Output the [x, y] coordinate of the center of the cell containing the given text.  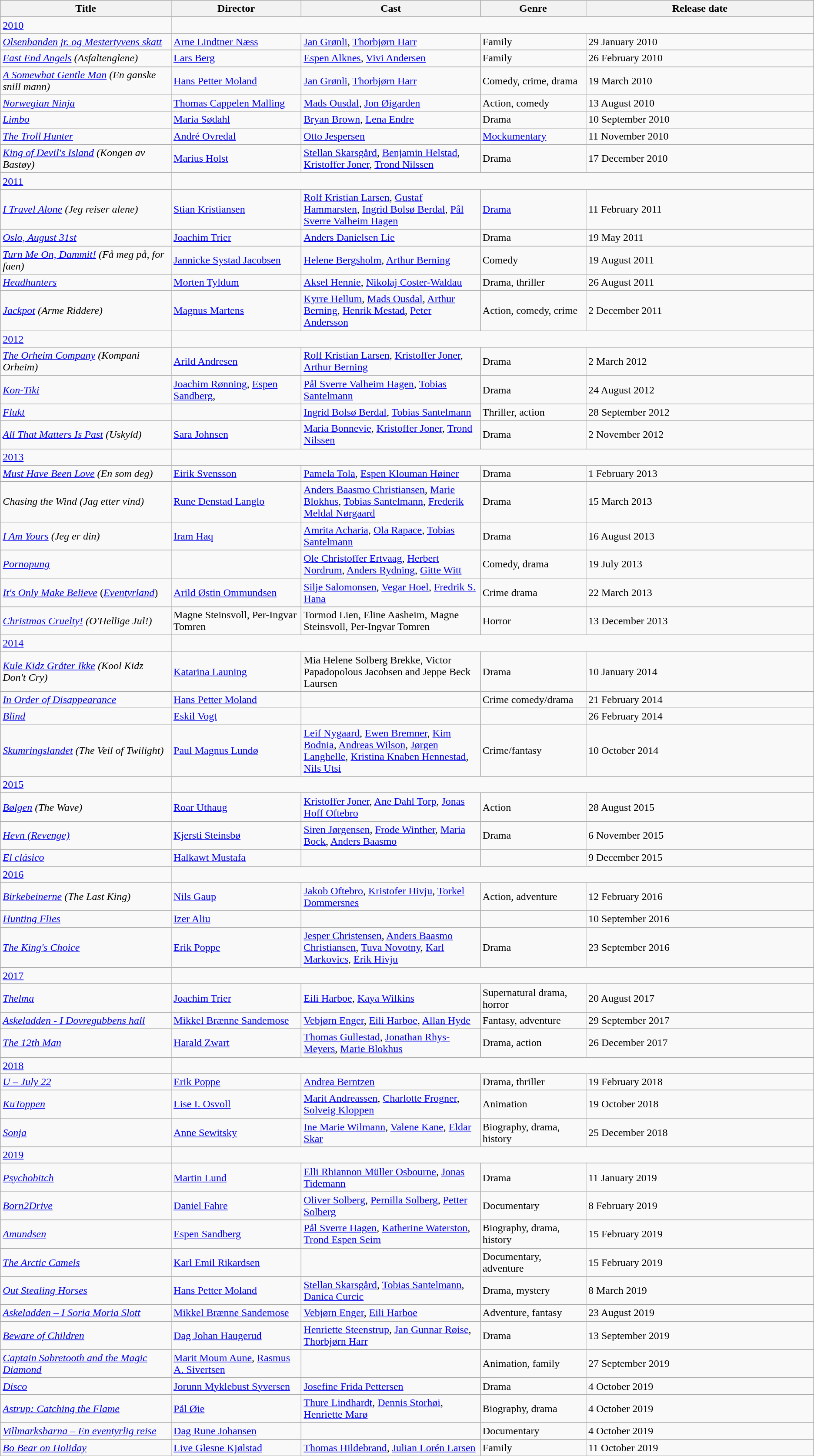
Action, comedy, crime [533, 311]
Leif Nygaard, Ewen Bremner, Kim Bodnia, Andreas Wilson, Jørgen Langhelle, Kristina Knaben Hennestad, Nils Utsi [390, 750]
Blind [86, 716]
Josefine Frida Pettersen [390, 1386]
Psychobitch [86, 1177]
Andrea Berntzen [390, 1082]
Hevn (Revenge) [86, 836]
Thomas Hildebrand, Julian Lorén Larsen [390, 1447]
Stellan Skarsgård, Benjamin Helstad, Kristoffer Joner, Trond Nilssen [390, 158]
2 March 2012 [700, 362]
Rolf Kristian Larsen, Kristoffer Joner, Arthur Berning [390, 362]
13 December 2013 [700, 621]
Morten Tyldum [237, 283]
Kyrre Hellum, Mads Ousdal, Arthur Berning, Henrik Mestad, Peter Andersson [390, 311]
Bo Bear on Holiday [86, 1447]
Fantasy, adventure [533, 1020]
Action, adventure [533, 896]
9 December 2015 [700, 858]
26 August 2011 [700, 283]
22 March 2013 [700, 592]
In Order of Disappearance [86, 700]
Marius Holst [237, 158]
Kon-Tiki [86, 390]
Biography, drama [533, 1409]
Espen Sandberg [237, 1234]
2019 [86, 1155]
Eskil Vogt [237, 716]
Thelma [86, 998]
Turn Me On, Dammit! (Få meg på, for faen) [86, 260]
Askeladden - I Dovregubbens hall [86, 1020]
King of Devil's Island (Kongen av Bastøy) [86, 158]
19 February 2018 [700, 1082]
10 October 2014 [700, 750]
19 October 2018 [700, 1104]
8 February 2019 [700, 1206]
2 December 2011 [700, 311]
2018 [86, 1066]
Must Have Been Love (En som deg) [86, 473]
11 October 2019 [700, 1447]
Arild Østin Ommundsen [237, 592]
Harald Zwart [237, 1043]
Mads Ousdal, Jon Øigarden [390, 103]
Elli Rhiannon Müller Osbourne, Jonas Tidemann [390, 1177]
Drama, mystery [533, 1290]
2016 [86, 874]
Jackpot (Arme Riddere) [86, 311]
Silje Salomonsen, Vegar Hoel, Fredrik S. Hana [390, 592]
Sonja [86, 1133]
Animation [533, 1104]
Astrup: Catching the Flame [86, 1409]
Amrita Acharia, Ola Rapace, Tobias Santelmann [390, 536]
André Ovredal [237, 136]
17 December 2010 [700, 158]
Hunting Flies [86, 919]
Halkawt Mustafa [237, 858]
2013 [86, 457]
Maria Bonnevie, Kristoffer Joner, Trond Nilssen [390, 435]
The 12th Man [86, 1043]
Pål Sverre Valheim Hagen, Tobias Santelmann [390, 390]
Joachim Rønning, Espen Sandberg, [237, 390]
Otto Jespersen [390, 136]
Director [237, 9]
Out Stealing Horses [86, 1290]
It's Only Make Believe (Eventyrland) [86, 592]
Espen Alknes, Vivi Andersen [390, 58]
Mia Helene Solberg Brekke, Victor Papadopolous Jacobsen and Jeppe Beck Laursen [390, 671]
Mockumentary [533, 136]
Thomas Cappelen Malling [237, 103]
Limbo [86, 120]
Action, comedy [533, 103]
Martin Lund [237, 1177]
Lars Berg [237, 58]
Marit Andreassen, Charlotte Frogner, Solveig Kloppen [390, 1104]
19 May 2011 [700, 237]
27 September 2019 [700, 1363]
2 November 2012 [700, 435]
Bølgen (The Wave) [86, 807]
Disco [86, 1386]
Title [86, 9]
29 September 2017 [700, 1020]
Magne Steinsvoll, Per-Ingvar Tomren [237, 621]
Thomas Gullestad, Jonathan Rhys-Meyers, Marie Blokhus [390, 1043]
Magnus Martens [237, 311]
Pornopung [86, 564]
23 September 2016 [700, 947]
U – July 22 [86, 1082]
Pål Øie [237, 1409]
Eirik Svensson [237, 473]
Cast [390, 9]
Olsenbanden jr. og Mestertyvens skatt [86, 42]
The Arctic Camels [86, 1263]
Christmas Cruelty! (O'Hellige Jul!) [86, 621]
2015 [86, 785]
Live Glesne Kjølstad [237, 1447]
Jakob Oftebro, Kristofer Hivju, Torkel Dommersnes [390, 896]
29 January 2010 [700, 42]
Rolf Kristian Larsen, Gustaf Hammarsten, Ingrid Bolsø Berdal, Pål Sverre Valheim Hagen [390, 209]
Eili Harboe, Kaya Wilkins [390, 998]
Vebjørn Enger, Eili Harboe, Allan Hyde [390, 1020]
Flukt [86, 412]
19 July 2013 [700, 564]
Helene Bergsholm, Arthur Berning [390, 260]
Drama, action [533, 1043]
Born2Drive [86, 1206]
Katarina Launing [237, 671]
1 February 2013 [700, 473]
25 December 2018 [700, 1133]
10 September 2010 [700, 120]
Headhunters [86, 283]
26 February 2014 [700, 716]
Captain Sabretooth and the Magic Diamond [86, 1363]
The King's Choice [86, 947]
Jannicke Systad Jacobsen [237, 260]
26 February 2010 [700, 58]
Aksel Hennie, Nikolaj Coster-Waldau [390, 283]
Comedy, crime, drama [533, 81]
Nils Gaup [237, 896]
Arild Andresen [237, 362]
11 January 2019 [700, 1177]
19 March 2010 [700, 81]
Animation, family [533, 1363]
Lise I. Osvoll [237, 1104]
Horror [533, 621]
13 August 2010 [700, 103]
Crime/fantasy [533, 750]
Arne Lindtner Næss [237, 42]
Sara Johnsen [237, 435]
15 March 2013 [700, 502]
The Orheim Company (Kompani Orheim) [86, 362]
The Troll Hunter [86, 136]
Vebjørn Enger, Eili Harboe [390, 1313]
Dag Johan Haugerud [237, 1336]
Tormod Lien, Eline Aasheim, Magne Steinsvoll, Per-Ingvar Tomren [390, 621]
Anne Sewitsky [237, 1133]
Action [533, 807]
Chasing the Wind (Jag etter vind) [86, 502]
Henriette Steenstrup, Jan Gunnar Røise, Thorbjørn Harr [390, 1336]
Documentary, adventure [533, 1263]
8 March 2019 [700, 1290]
Thure Lindhardt, Dennis Storhøi, Henriette Marø [390, 1409]
12 February 2016 [700, 896]
Supernatural drama, horror [533, 998]
Iram Haq [237, 536]
2014 [86, 643]
6 November 2015 [700, 836]
Birkebeinerne (The Last King) [86, 896]
Ine Marie Wilmann, Valene Kane, Eldar Skar [390, 1133]
Ole Christoffer Ertvaag, Herbert Nordrum, Anders Rydning, Gitte Witt [390, 564]
Release date [700, 9]
Adventure, fantasy [533, 1313]
Anders Danielsen Lie [390, 237]
2010 [86, 25]
Marit Moum Aune, Rasmus A. Sivertsen [237, 1363]
Kjersti Steinsbø [237, 836]
Oslo, August 31st [86, 237]
Bryan Brown, Lena Endre [390, 120]
11 February 2011 [700, 209]
Crime comedy/drama [533, 700]
Comedy [533, 260]
2012 [86, 339]
Stellan Skarsgård, Tobias Santelmann, Danica Curcic [390, 1290]
Skumringslandet (The Veil of Twilight) [86, 750]
19 August 2011 [700, 260]
Karl Emil Rikardsen [237, 1263]
Pål Sverre Hagen, Katherine Waterston, Trond Espen Seim [390, 1234]
Pamela Tola, Espen Klouman Høiner [390, 473]
Izer Aliu [237, 919]
All That Matters Is Past (Uskyld) [86, 435]
KuToppen [86, 1104]
Kristoffer Joner, Ane Dahl Torp, Jonas Hoff Oftebro [390, 807]
A Somewhat Gentle Man (En ganske snill mann) [86, 81]
El clásico [86, 858]
2017 [86, 976]
East End Angels (Asfaltenglene) [86, 58]
Roar Uthaug [237, 807]
Ingrid Bolsø Berdal, Tobias Santelmann [390, 412]
Comedy, drama [533, 564]
10 September 2016 [700, 919]
Stian Kristiansen [237, 209]
Oliver Solberg, Pernilla Solberg, Petter Solberg [390, 1206]
2011 [86, 181]
Crime drama [533, 592]
Beware of Children [86, 1336]
Kule Kidz Gråter Ikke (Kool Kidz Don't Cry) [86, 671]
Paul Magnus Lundø [237, 750]
Thriller, action [533, 412]
Jesper Christensen, Anders Baasmo Christiansen, Tuva Novotny, Karl Markovics, Erik Hivju [390, 947]
Jorunn Myklebust Syversen [237, 1386]
23 August 2019 [700, 1313]
16 August 2013 [700, 536]
I Am Yours (Jeg er din) [86, 536]
Maria Sødahl [237, 120]
28 August 2015 [700, 807]
I Travel Alone (Jeg reiser alene) [86, 209]
20 August 2017 [700, 998]
Norwegian Ninja [86, 103]
Villmarksbarna – En eventyrlig reise [86, 1431]
13 September 2019 [700, 1336]
Anders Baasmo Christiansen, Marie Blokhus, Tobias Santelmann, Frederik Meldal Nørgaard [390, 502]
21 February 2014 [700, 700]
Genre [533, 9]
10 January 2014 [700, 671]
Askeladden – I Soria Moria Slott [86, 1313]
28 September 2012 [700, 412]
Dag Rune Johansen [237, 1431]
11 November 2010 [700, 136]
24 August 2012 [700, 390]
Siren Jørgensen, Frode Winther, Maria Bock, Anders Baasmo [390, 836]
Amundsen [86, 1234]
Rune Denstad Langlo [237, 502]
26 December 2017 [700, 1043]
Daniel Fahre [237, 1206]
